Locate the cell with the specified text and output its (x, y) center coordinate. 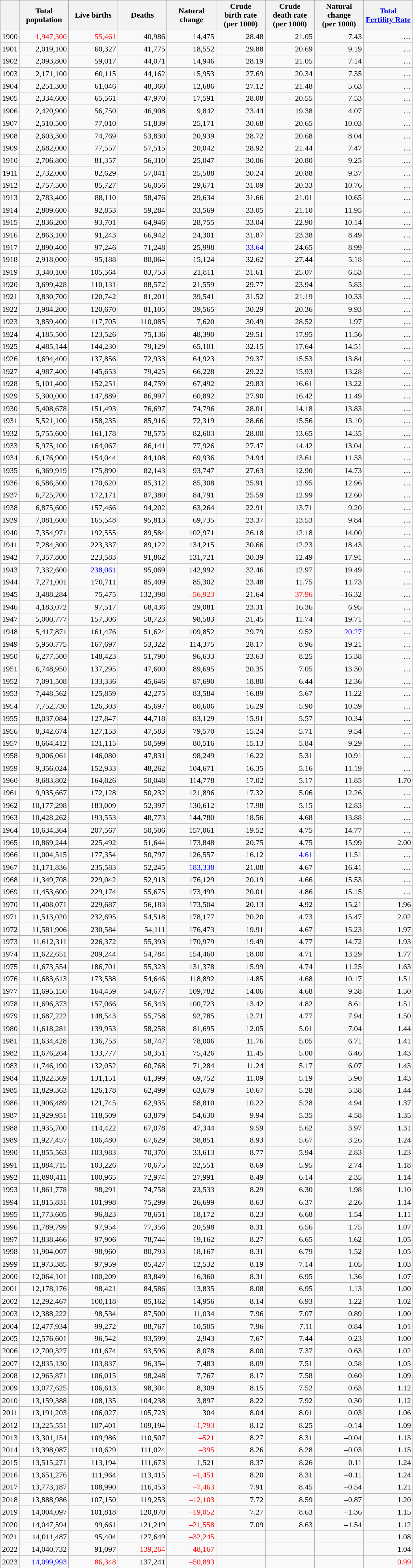
1910 (10, 160)
91,862 (143, 557)
7,483 (191, 1363)
1.77 (388, 954)
2008 (10, 1376)
7.58 (290, 1376)
98,960 (93, 1252)
2,334,600 (44, 98)
8,037,084 (44, 718)
4.74 (290, 967)
2,019,100 (44, 49)
11,349,708 (44, 880)
71,248 (143, 247)
44,071 (143, 61)
54,677 (143, 991)
11,171,836 (44, 867)
–32,245 (191, 1537)
97,959 (93, 1264)
1946 (10, 607)
5.35 (290, 1115)
1903 (10, 74)
4,185,500 (44, 334)
1907 (10, 123)
1949 (10, 644)
1916 (10, 235)
1986 (10, 1103)
11,612,311 (44, 942)
28.52 (290, 322)
126,178 (93, 1090)
66,228 (191, 371)
14.06 (241, 991)
18.80 (241, 681)
13,225,551 (44, 1425)
6,176,900 (44, 458)
1985 (10, 1090)
20.80 (290, 160)
1.23 (388, 1152)
15.15 (339, 892)
2019 (10, 1512)
32.15 (241, 346)
48,390 (191, 334)
12,835,130 (44, 1363)
11.56 (339, 334)
223,583 (93, 557)
14.35 (339, 433)
28.72 (241, 136)
86,997 (143, 396)
0.03 (339, 1413)
5.94 (290, 1152)
1939 (10, 520)
13,398,087 (44, 1450)
2,918,000 (44, 260)
1.06 (388, 1413)
9,683,802 (44, 781)
2,510,500 (44, 123)
10.14 (339, 223)
1926 (10, 359)
7.27 (241, 1512)
44,162 (143, 74)
7,620 (191, 322)
97,517 (93, 607)
16.61 (290, 384)
16.42 (290, 396)
173,499 (191, 892)
1998 (10, 1252)
1.75 (339, 1227)
12.60 (339, 495)
183,009 (93, 805)
15.93 (290, 371)
19.71 (339, 619)
229,174 (93, 892)
119,253 (143, 1500)
Natural change (per 1000) (339, 15)
78,744 (143, 1239)
139,264 (143, 1549)
6.65 (290, 1239)
176,129 (191, 880)
147,889 (93, 396)
32.62 (241, 260)
173,538 (93, 979)
1990 (10, 1152)
55,461 (93, 36)
5.05 (290, 1041)
9.59 (241, 1128)
24.94 (241, 458)
1989 (10, 1140)
6.14 (290, 1177)
13.83 (339, 409)
134,215 (191, 545)
1959 (10, 768)
151,493 (93, 409)
132,052 (93, 1066)
10.65 (339, 198)
29,634 (191, 198)
1951 (10, 669)
55,675 (143, 892)
7,354,971 (44, 532)
2007 (10, 1363)
5.83 (339, 284)
88,767 (143, 1326)
9,006,061 (44, 755)
21.44 (290, 148)
25,171 (191, 123)
4.71 (290, 954)
84,108 (143, 458)
5.57 (290, 718)
98,534 (93, 1314)
12.97 (290, 570)
232,695 (93, 917)
15.23 (339, 929)
3.97 (339, 1128)
58,476 (143, 198)
69,735 (191, 520)
5,101,400 (44, 384)
2,171,100 (44, 74)
16.41 (339, 867)
1.03 (388, 1264)
5.01 (290, 1029)
11,618,281 (44, 1029)
8.12 (241, 1425)
28.48 (241, 36)
85,409 (143, 582)
31.61 (241, 272)
11,929,951 (44, 1115)
110,629 (93, 1450)
30.24 (241, 173)
1987 (10, 1115)
126,557 (191, 855)
9,356,024 (44, 768)
21.01 (290, 198)
60,892 (191, 396)
75,426 (191, 1053)
56,310 (143, 160)
2,093,800 (44, 61)
8,342,674 (44, 731)
1.22 (339, 1301)
1965 (10, 842)
25,998 (191, 247)
63,264 (191, 508)
18.43 (339, 545)
72,319 (191, 421)
57,041 (143, 173)
85,308 (191, 483)
56,056 (143, 185)
1.01 (388, 1326)
Total population (44, 15)
12.36 (339, 681)
32.46 (241, 570)
13.71 (290, 508)
108,135 (93, 1401)
30.49 (241, 322)
61,399 (143, 1078)
1964 (10, 830)
13.53 (290, 520)
1943 (10, 570)
133,777 (93, 1053)
109,194 (143, 1425)
77,010 (93, 123)
31.87 (241, 235)
25.59 (241, 495)
139,953 (93, 1029)
69,752 (191, 1078)
11.75 (290, 582)
16.35 (241, 768)
106,027 (93, 1413)
20.01 (241, 892)
5.84 (290, 743)
1.93 (388, 942)
4,694,400 (44, 359)
121,219 (143, 1524)
176,473 (191, 929)
207,567 (93, 830)
8.37 (241, 1462)
186,701 (93, 967)
9.94 (241, 1115)
11,935,700 (44, 1128)
84,791 (191, 495)
5.06 (290, 793)
192,555 (93, 532)
1975 (10, 967)
2,706,800 (44, 160)
173,504 (191, 904)
16,360 (191, 1276)
16.89 (241, 694)
1.31 (388, 1128)
100,965 (93, 1177)
86,348 (93, 1561)
54,518 (143, 917)
Crude birth rate (per 1000) (241, 15)
63,879 (143, 1115)
1950 (10, 656)
111,964 (93, 1475)
20.35 (241, 669)
19.38 (290, 111)
72,974 (143, 1177)
11,622,651 (44, 954)
5,000,777 (44, 619)
3,897 (191, 1401)
1954 (10, 706)
10.17 (339, 979)
114,778 (191, 781)
20,042 (191, 148)
7.92 (290, 1401)
18.56 (241, 818)
19.52 (241, 830)
–19,052 (191, 1512)
20.69 (290, 49)
1.54 (339, 1215)
1956 (10, 731)
81,105 (143, 309)
64,946 (143, 223)
137,241 (143, 1561)
6,748,950 (44, 669)
1934 (10, 458)
11.51 (339, 855)
1983 (10, 1066)
8,664,412 (44, 743)
5,755,600 (44, 433)
31.66 (241, 198)
127,649 (143, 1537)
22.90 (290, 223)
10.91 (339, 755)
178,177 (191, 917)
2.02 (388, 917)
13,159,388 (44, 1401)
2014 (10, 1450)
10.39 (339, 706)
118,509 (93, 1115)
45,697 (143, 706)
4,485,144 (44, 346)
48,360 (143, 86)
28.19 (241, 61)
7.04 (339, 1029)
7,357,800 (44, 557)
1902 (10, 61)
51,644 (143, 842)
53,830 (143, 136)
1920 (10, 284)
7.53 (339, 98)
52,913 (143, 880)
7,752,730 (44, 706)
75,136 (143, 334)
60,115 (93, 74)
8.28 (290, 1450)
6.79 (290, 1252)
11,746,190 (44, 1066)
1.52 (339, 1252)
11,773,605 (44, 1215)
12,477,934 (44, 1326)
229,687 (93, 904)
30.29 (241, 309)
110,085 (143, 322)
95,813 (143, 520)
1938 (10, 508)
157,306 (93, 619)
89,584 (143, 532)
23.63 (241, 656)
2005 (10, 1338)
Natural change (191, 15)
111,673 (143, 1462)
116,453 (143, 1487)
8.14 (241, 1301)
2021 (10, 1537)
136,753 (93, 1041)
29,671 (191, 185)
78,575 (143, 433)
7.91 (241, 1487)
8.20 (241, 1475)
11,890,411 (44, 1177)
54,784 (143, 954)
1933 (10, 446)
1948 (10, 632)
103,226 (93, 1165)
29.51 (241, 334)
161,178 (93, 433)
33.64 (241, 247)
1929 (10, 396)
3,830,700 (44, 297)
145,653 (93, 371)
0.99 (388, 1561)
1923 (10, 322)
20,598 (191, 1227)
1918 (10, 260)
69,936 (191, 458)
81,201 (143, 297)
4.86 (290, 892)
0.89 (339, 1314)
1917 (10, 247)
87,690 (191, 681)
28.17 (241, 644)
1962 (10, 805)
1992 (10, 1177)
167,697 (93, 644)
0.30 (339, 1401)
98,421 (93, 1289)
0.60 (339, 1376)
9.84 (339, 520)
12.90 (290, 470)
83,129 (191, 718)
10,505 (191, 1326)
99,661 (93, 1524)
105,723 (143, 1413)
5.63 (339, 86)
9.52 (290, 632)
15.24 (241, 731)
110,507 (143, 1438)
47,583 (143, 731)
8.29 (241, 1190)
12,388,222 (44, 1314)
2.26 (339, 1202)
96,542 (93, 1338)
102,971 (191, 532)
0.84 (339, 1326)
11,634,428 (44, 1041)
11,789,799 (44, 1227)
12,965,871 (44, 1376)
110,131 (93, 284)
3,699,428 (44, 284)
60,768 (143, 1066)
29.37 (241, 359)
11,581,906 (44, 929)
4,987,400 (44, 371)
1911 (10, 173)
20.34 (290, 74)
11,861,778 (44, 1190)
11,004,515 (44, 855)
7.94 (339, 1016)
2,757,500 (44, 185)
30.66 (241, 545)
157,066 (93, 1004)
16.36 (290, 607)
6,725,700 (44, 495)
27.63 (241, 470)
46,908 (143, 111)
97,906 (93, 1239)
29.79 (241, 632)
154,044 (93, 458)
1993 (10, 1190)
1974 (10, 954)
8.08 (241, 1289)
2018 (10, 1500)
130,612 (191, 805)
83,753 (143, 272)
30.39 (241, 557)
1.21 (388, 1487)
7.37 (290, 1351)
164,459 (93, 991)
109,782 (191, 991)
–1,793 (191, 1425)
4.07 (339, 111)
95,069 (143, 570)
1908 (10, 136)
15,124 (191, 260)
1.63 (388, 967)
193,553 (93, 818)
1973 (10, 942)
2016 (10, 1475)
11.74 (290, 619)
98,249 (191, 755)
7.52 (290, 1388)
8.93 (241, 1140)
175,890 (93, 470)
7.72 (241, 1500)
17.91 (339, 557)
75,299 (143, 1202)
–0.03 (339, 1450)
61,046 (93, 86)
14,099,993 (44, 1561)
13,835 (191, 1289)
33.05 (241, 210)
4.92 (290, 904)
100,209 (93, 1276)
13.88 (339, 818)
14,946 (191, 61)
104,238 (143, 1401)
12,178,176 (44, 1289)
13,773,187 (44, 1487)
56,183 (143, 904)
1981 (10, 1041)
27.44 (290, 260)
6.07 (339, 1066)
11.24 (241, 1066)
–16.32 (339, 595)
57,515 (143, 148)
7.47 (339, 148)
4.94 (339, 1103)
6.68 (290, 1215)
–1.36 (339, 1512)
1937 (10, 495)
5.71 (290, 731)
164,826 (93, 781)
1921 (10, 297)
82,603 (191, 433)
8.01 (290, 1413)
1919 (10, 272)
54,630 (191, 1115)
1912 (10, 185)
226,372 (93, 942)
11,034 (191, 1314)
107,150 (93, 1500)
21.10 (290, 210)
79,129 (143, 346)
10,634,364 (44, 830)
23.44 (241, 111)
2,809,600 (44, 210)
58,723 (143, 619)
27.12 (241, 86)
2,603,300 (44, 136)
52,397 (143, 805)
107,401 (93, 1425)
170,979 (191, 942)
1935 (10, 470)
157,466 (93, 508)
26.18 (241, 532)
14.18 (290, 409)
2004 (10, 1326)
9.38 (339, 991)
51,790 (143, 656)
50,048 (143, 781)
2.00 (388, 842)
33,569 (191, 210)
12.05 (241, 1029)
86,141 (143, 446)
125,859 (93, 694)
11,927,457 (44, 1140)
29.83 (241, 384)
94,202 (143, 508)
23.48 (241, 582)
12.18 (290, 532)
24.65 (290, 247)
1969 (10, 892)
144,230 (93, 346)
21.48 (290, 86)
85,302 (191, 582)
21.64 (241, 595)
1.18 (388, 1165)
1.11 (388, 1215)
15.56 (290, 421)
20.20 (241, 917)
5.18 (339, 260)
304 (191, 1413)
100,118 (93, 1301)
96,633 (191, 656)
118,892 (191, 979)
12.83 (339, 805)
98,248 (143, 1376)
21.19 (290, 297)
91,097 (93, 1549)
2.35 (339, 1177)
47,600 (143, 669)
8.22 (241, 1401)
1978 (10, 1004)
25.07 (290, 272)
5,408,678 (44, 409)
–48,167 (191, 1549)
14,475 (191, 36)
170,620 (93, 483)
31.52 (241, 297)
7,271,001 (44, 582)
28.01 (241, 409)
1967 (10, 867)
99,272 (93, 1326)
7.11 (290, 1326)
6.93 (290, 1301)
13.84 (339, 359)
10.33 (339, 297)
113,194 (93, 1462)
20.75 (241, 842)
77,356 (143, 1227)
40,986 (143, 36)
6.71 (339, 1041)
48,262 (143, 768)
23.94 (290, 284)
177,354 (93, 855)
1.08 (388, 1537)
83,584 (191, 694)
6.56 (290, 1227)
120,742 (93, 297)
92,853 (93, 210)
91,243 (93, 235)
1.35 (388, 1115)
92,785 (191, 1016)
114,422 (93, 1128)
20.36 (290, 309)
39,541 (191, 297)
1953 (10, 694)
9.29 (339, 743)
5,300,000 (44, 396)
0.23 (339, 1338)
1979 (10, 1016)
1,521 (191, 1462)
131,378 (191, 967)
5.00 (290, 1053)
8.96 (290, 644)
1900 (10, 36)
1925 (10, 346)
1915 (10, 223)
9.19 (339, 49)
25,047 (191, 160)
54,646 (143, 979)
8.77 (241, 1152)
22.91 (241, 508)
12.23 (290, 545)
–12,103 (191, 1500)
7.51 (290, 1363)
55,323 (143, 967)
1.41 (388, 1041)
39,565 (191, 309)
11.33 (339, 458)
4.73 (290, 917)
114,375 (191, 644)
38,851 (191, 1140)
33.04 (241, 223)
1941 (10, 545)
127,847 (93, 718)
–7,463 (191, 1487)
1994 (10, 1202)
2017 (10, 1487)
59,017 (93, 61)
148,423 (93, 656)
16.12 (241, 855)
2001 (10, 1289)
9,935,667 (44, 793)
108,990 (93, 1487)
123,526 (93, 334)
131,721 (191, 557)
7.09 (241, 1524)
12.95 (290, 483)
88,110 (93, 198)
97,954 (93, 1227)
11,676,264 (44, 1053)
4.58 (339, 1115)
3,340,100 (44, 272)
2,863,100 (44, 235)
14,011,487 (44, 1537)
11,673,554 (44, 967)
172,171 (93, 495)
12.26 (339, 793)
30.06 (241, 160)
11.45 (241, 1053)
12.71 (241, 1016)
157,061 (191, 830)
2,890,400 (44, 247)
2010 (10, 1401)
7.05 (290, 669)
235,583 (93, 867)
28.66 (241, 421)
12.49 (290, 557)
–0.87 (339, 1500)
28.00 (241, 433)
8.45 (290, 1487)
98,304 (143, 1388)
–395 (191, 1450)
10.34 (339, 718)
1999 (10, 1264)
67,078 (143, 1128)
164,067 (93, 446)
18,552 (191, 49)
5,950,775 (44, 644)
55,758 (143, 1016)
42,275 (143, 694)
161,476 (93, 632)
2.83 (339, 1152)
2,420,900 (44, 111)
173,848 (191, 842)
11,829,363 (44, 1090)
18,167 (191, 1252)
2013 (10, 1438)
11,696,373 (44, 1004)
8,078 (191, 1351)
9.54 (339, 731)
121,745 (93, 1103)
12,686 (191, 86)
72,933 (143, 359)
172,128 (93, 793)
2,682,000 (44, 148)
59,284 (143, 210)
65,101 (191, 346)
1909 (10, 148)
20.88 (290, 173)
1.36 (339, 1276)
1991 (10, 1165)
47,831 (143, 755)
5.19 (290, 1078)
14.85 (241, 979)
12,576,601 (44, 1338)
1996 (10, 1227)
1936 (10, 483)
148,543 (93, 1016)
51,839 (143, 123)
103,983 (93, 1152)
80,793 (143, 1252)
–521 (191, 1438)
48,773 (143, 818)
78,651 (143, 1215)
132,398 (143, 595)
142,992 (191, 570)
13.61 (290, 458)
1930 (10, 409)
14,956 (191, 1301)
Deaths (143, 15)
8.59 (290, 1500)
1982 (10, 1053)
6.53 (339, 272)
98,583 (191, 619)
66,942 (143, 235)
15.21 (339, 904)
12.96 (339, 483)
25,588 (191, 173)
23.37 (241, 520)
Live births (93, 15)
1970 (10, 904)
93,596 (143, 1351)
95,188 (93, 260)
106,015 (93, 1376)
154,460 (191, 954)
15.47 (339, 917)
13,191,203 (44, 1413)
27.47 (241, 446)
27.90 (241, 396)
15.91 (241, 718)
11,904,007 (44, 1252)
10,177,298 (44, 805)
1957 (10, 743)
7.07 (290, 1314)
101,998 (93, 1202)
225,492 (93, 842)
7.43 (339, 36)
11.85 (339, 781)
1.96 (388, 904)
8,309 (191, 1388)
11,906,489 (44, 1103)
2,783,400 (44, 198)
3,984,200 (44, 309)
20.13 (241, 904)
17.95 (290, 334)
1.04 (388, 1549)
–0.11 (339, 1475)
11,822,369 (44, 1078)
11,687,222 (44, 1016)
5,417,871 (44, 632)
87,500 (143, 1314)
13.28 (339, 371)
14.00 (339, 532)
–0.54 (339, 1487)
5,975,100 (44, 446)
62,499 (143, 1090)
120,670 (93, 309)
28,755 (191, 223)
144,780 (191, 818)
8.00 (241, 1351)
14,040,732 (44, 1549)
64,923 (191, 359)
120,870 (143, 1512)
11.76 (241, 1041)
7,448,562 (44, 694)
50,232 (143, 793)
68,436 (143, 607)
6.37 (290, 1202)
113,415 (143, 1475)
53,322 (143, 644)
1966 (10, 855)
17.64 (290, 346)
121,896 (191, 793)
5.31 (290, 755)
103,837 (93, 1363)
11.19 (339, 768)
79,425 (143, 371)
101,674 (93, 1351)
13,651,276 (44, 1475)
74,758 (143, 1190)
1.98 (339, 1190)
50,797 (143, 855)
2011 (10, 1413)
77,926 (191, 446)
13.42 (241, 1004)
152,251 (93, 384)
9.20 (339, 508)
16.29 (241, 706)
29.22 (241, 371)
1952 (10, 681)
12.99 (290, 495)
1961 (10, 793)
93,747 (191, 470)
–0.04 (339, 1438)
104,671 (191, 768)
11,408,071 (44, 904)
230,584 (93, 929)
60,327 (93, 49)
11,683,613 (44, 979)
238,061 (93, 570)
209,244 (93, 954)
81,357 (93, 160)
11,695,150 (44, 991)
14.51 (339, 346)
29.88 (241, 49)
31.09 (241, 185)
223,337 (93, 545)
109,852 (191, 632)
1931 (10, 421)
137,295 (93, 669)
5,521,100 (44, 421)
6.30 (290, 1190)
1904 (10, 86)
105,564 (93, 272)
13,301,154 (44, 1438)
19.91 (241, 929)
1945 (10, 595)
2002 (10, 1301)
6.46 (339, 1053)
1955 (10, 718)
55,393 (143, 942)
1928 (10, 384)
17.32 (241, 793)
5.62 (290, 1128)
20.33 (290, 185)
5.38 (339, 1090)
89,122 (143, 545)
11,513,020 (44, 917)
8.17 (241, 1376)
56,343 (143, 1004)
52,245 (143, 867)
5.15 (290, 805)
67,492 (191, 384)
13,515,271 (44, 1462)
4.66 (290, 880)
1942 (10, 557)
9.93 (339, 309)
28.92 (241, 148)
6.44 (290, 681)
Total Fertility Rate (388, 15)
74,769 (93, 136)
14.73 (339, 470)
65,561 (93, 98)
17,591 (191, 98)
14,047,594 (44, 1524)
8.19 (241, 1264)
1995 (10, 1215)
13.30 (339, 669)
31.45 (241, 619)
27.69 (241, 74)
12,532 (191, 1264)
29,081 (191, 607)
109,986 (93, 1438)
98,291 (93, 1190)
20.19 (241, 880)
1971 (10, 917)
183,338 (191, 867)
51,624 (143, 632)
12,700,327 (44, 1351)
6,369,919 (44, 470)
8.15 (241, 1388)
2,251,300 (44, 86)
10.67 (241, 1090)
96,823 (93, 1215)
–1.54 (339, 1524)
1922 (10, 309)
146,080 (93, 755)
1906 (10, 111)
88,572 (143, 284)
15,953 (191, 74)
82,629 (93, 173)
106,480 (93, 1140)
20.68 (290, 136)
26,699 (191, 1202)
80,606 (191, 706)
152,933 (93, 768)
2015 (10, 1462)
30.68 (241, 123)
50,599 (143, 743)
1.20 (388, 1500)
85,916 (143, 421)
1968 (10, 880)
165,548 (93, 520)
126,303 (93, 706)
18,172 (191, 1215)
20.65 (290, 123)
1.62 (339, 1239)
4.61 (290, 855)
1963 (10, 818)
80,516 (191, 743)
13,888,986 (44, 1500)
14.77 (339, 830)
9.25 (339, 160)
10,428,262 (44, 818)
1932 (10, 433)
47,344 (191, 1128)
9.37 (339, 173)
2012 (10, 1425)
7.35 (339, 74)
1988 (10, 1128)
170,711 (93, 582)
106,613 (93, 1388)
1958 (10, 755)
2,732,000 (44, 173)
89,695 (191, 669)
23.31 (241, 607)
16.22 (241, 755)
4.82 (290, 1004)
2000 (10, 1276)
–1,451 (191, 1475)
7,081,600 (44, 520)
7,332,600 (44, 570)
78,006 (191, 1041)
11,855,563 (44, 1152)
79,570 (191, 731)
97,246 (93, 247)
1914 (10, 210)
229,042 (93, 880)
131,115 (93, 743)
77,557 (93, 148)
32,551 (191, 1165)
44,718 (143, 718)
15.38 (339, 656)
2022 (10, 1549)
9,842 (191, 111)
29.77 (241, 284)
14,004,097 (44, 1512)
1.37 (388, 1103)
1.70 (388, 781)
1977 (10, 991)
8.61 (339, 1004)
13.65 (290, 433)
2,836,200 (44, 223)
2009 (10, 1388)
1940 (10, 532)
1913 (10, 198)
13.22 (339, 384)
95,404 (93, 1537)
14.72 (339, 942)
75,475 (93, 595)
47,970 (143, 98)
12,064,101 (44, 1276)
7.44 (290, 1338)
85,312 (143, 483)
37.96 (290, 595)
27,991 (191, 1177)
58,351 (143, 1053)
11,973,385 (44, 1264)
87,380 (143, 495)
25.91 (241, 483)
20.27 (339, 632)
13.04 (339, 446)
58,747 (143, 1041)
18.00 (241, 954)
158,235 (93, 421)
10,869,244 (44, 842)
11,453,600 (44, 892)
–50,893 (191, 1561)
82,143 (143, 470)
1972 (10, 929)
41,775 (143, 49)
1960 (10, 781)
54,111 (143, 929)
0.58 (339, 1363)
1947 (10, 619)
8.69 (241, 1165)
76,697 (143, 409)
33,613 (191, 1152)
20,939 (191, 136)
84,586 (143, 1289)
96,354 (143, 1363)
11,815,831 (44, 1202)
1905 (10, 98)
137,856 (93, 359)
11.22 (339, 694)
3,488,284 (44, 595)
–56,923 (191, 595)
50,506 (143, 830)
6,586,500 (44, 483)
100,723 (191, 1004)
58,258 (143, 1029)
11.73 (339, 582)
–0.14 (339, 1425)
127,153 (93, 731)
1944 (10, 582)
71,284 (191, 1066)
19.21 (339, 644)
13,077,625 (44, 1388)
5.16 (290, 768)
17.02 (241, 781)
8.23 (241, 1215)
84,759 (143, 384)
12,292,467 (44, 1301)
117,705 (93, 322)
93,701 (93, 223)
2,943 (191, 1338)
1980 (10, 1029)
63,679 (191, 1090)
7,284,300 (44, 545)
24,301 (191, 235)
23.38 (290, 235)
14.42 (290, 446)
21.08 (241, 867)
28.08 (241, 98)
2003 (10, 1314)
3,859,400 (44, 322)
4,183,072 (44, 607)
5.95 (290, 1165)
1984 (10, 1078)
45,646 (143, 681)
67,629 (143, 1140)
1927 (10, 371)
11.95 (339, 210)
2020 (10, 1524)
1.10 (388, 1190)
131,151 (93, 1078)
8.99 (339, 247)
0.11 (339, 1462)
3.26 (339, 1140)
6,277,500 (44, 656)
7,767 (191, 1376)
83,849 (143, 1276)
111,024 (143, 1450)
133,336 (93, 681)
7.67 (241, 1338)
93,599 (143, 1338)
70,370 (143, 1152)
13.29 (339, 954)
11.49 (339, 396)
20.55 (290, 98)
8.09 (241, 1363)
70,675 (143, 1165)
85,427 (143, 1264)
23,533 (191, 1190)
21,811 (191, 272)
85,727 (93, 185)
1,947,300 (44, 36)
19,162 (191, 1239)
101,818 (93, 1512)
1924 (10, 334)
10.22 (241, 1103)
15.13 (241, 743)
6,875,600 (44, 508)
11,884,715 (44, 1165)
11.09 (241, 1078)
74,796 (191, 409)
56,750 (93, 111)
1976 (10, 979)
Crude death rate (per 1000) (290, 15)
17.98 (241, 805)
21,559 (191, 284)
62,935 (143, 1103)
1997 (10, 1239)
11.25 (339, 967)
2006 (10, 1351)
1901 (10, 49)
58,810 (191, 1103)
85,162 (143, 1301)
2.74 (339, 1165)
11,838,466 (44, 1239)
7,091,508 (44, 681)
2023 (10, 1561)
80,064 (143, 260)
13.10 (339, 421)
10.76 (339, 185)
–21,558 (191, 1524)
10.03 (339, 123)
81,695 (191, 1029)
